For the text-containing cell, return its midpoint in (x, y) coordinate format. 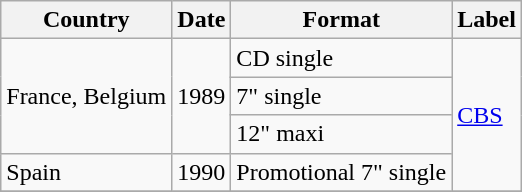
France, Belgium (86, 96)
12" maxi (342, 134)
CBS (487, 115)
Country (86, 20)
Label (487, 20)
Spain (86, 172)
Format (342, 20)
Promotional 7" single (342, 172)
7" single (342, 96)
1990 (202, 172)
CD single (342, 58)
Date (202, 20)
1989 (202, 96)
